Identify which cell holds the provided text, then report its (x, y) central coordinate. 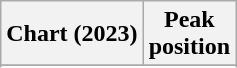
Chart (2023) (72, 34)
Peakposition (189, 34)
